Capture the cell that displays the provided text and extract its (X, Y) central coordinate. 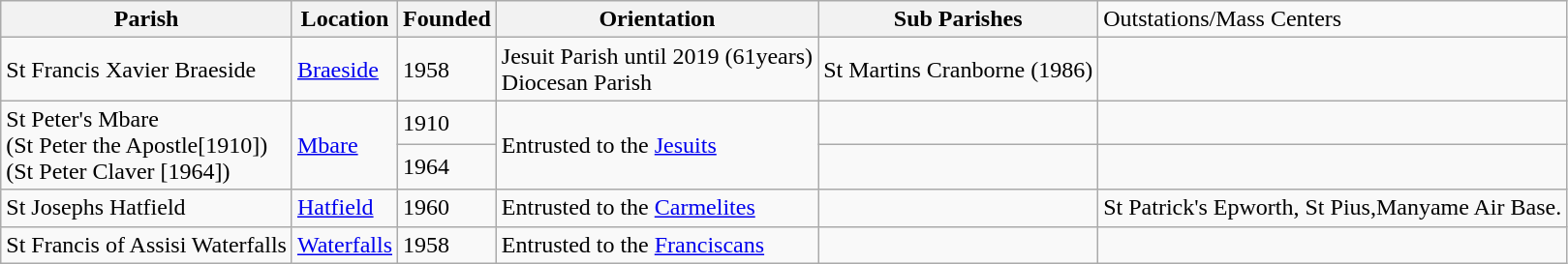
Location (345, 19)
1910 (447, 123)
Parish (147, 19)
Entrusted to the Jesuits (657, 145)
Hatfield (345, 208)
Waterfalls (345, 245)
Braeside (345, 70)
Jesuit Parish until 2019 (61years)Diocesan Parish (657, 70)
St Francis of Assisi Waterfalls (147, 245)
Sub Parishes (959, 19)
Outstations/Mass Centers (1333, 19)
Entrusted to the Carmelites (657, 208)
Founded (447, 19)
St Peter's Mbare(St Peter the Apostle[1910])(St Peter Claver [1964]) (147, 145)
St Francis Xavier Braeside (147, 70)
Entrusted to the Franciscans (657, 245)
St Patrick's Epworth, St Pius,Manyame Air Base. (1333, 208)
St Josephs Hatfield (147, 208)
1960 (447, 208)
St Martins Cranborne (1986) (959, 70)
Orientation (657, 19)
Mbare (345, 145)
1964 (447, 167)
